Output the (X, Y) coordinate of the center of the cell containing the given text.  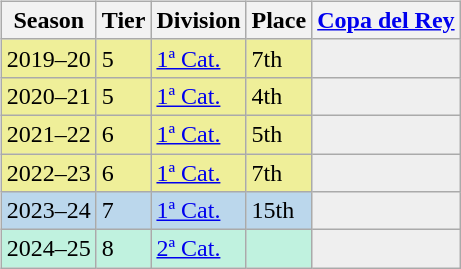
2021–22 (48, 134)
2ª Cat. (198, 249)
8 (124, 249)
Tier (124, 20)
15th (279, 211)
2019–20 (48, 58)
2020–21 (48, 96)
5th (279, 134)
2022–23 (48, 173)
Place (279, 20)
Division (198, 20)
Season (48, 20)
4th (279, 96)
2023–24 (48, 211)
Copa del Rey (386, 20)
2024–25 (48, 249)
7 (124, 211)
